Detect which cell encompasses the target text, then output its [x, y] center coordinate. 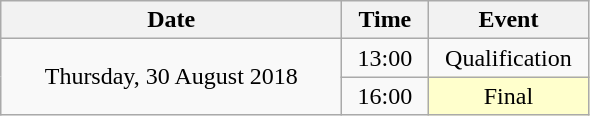
Date [172, 20]
Event [508, 20]
13:00 [385, 58]
Qualification [508, 58]
Final [508, 96]
Time [385, 20]
Thursday, 30 August 2018 [172, 77]
16:00 [385, 96]
